Return (x, y) of the center of cell containing provided text 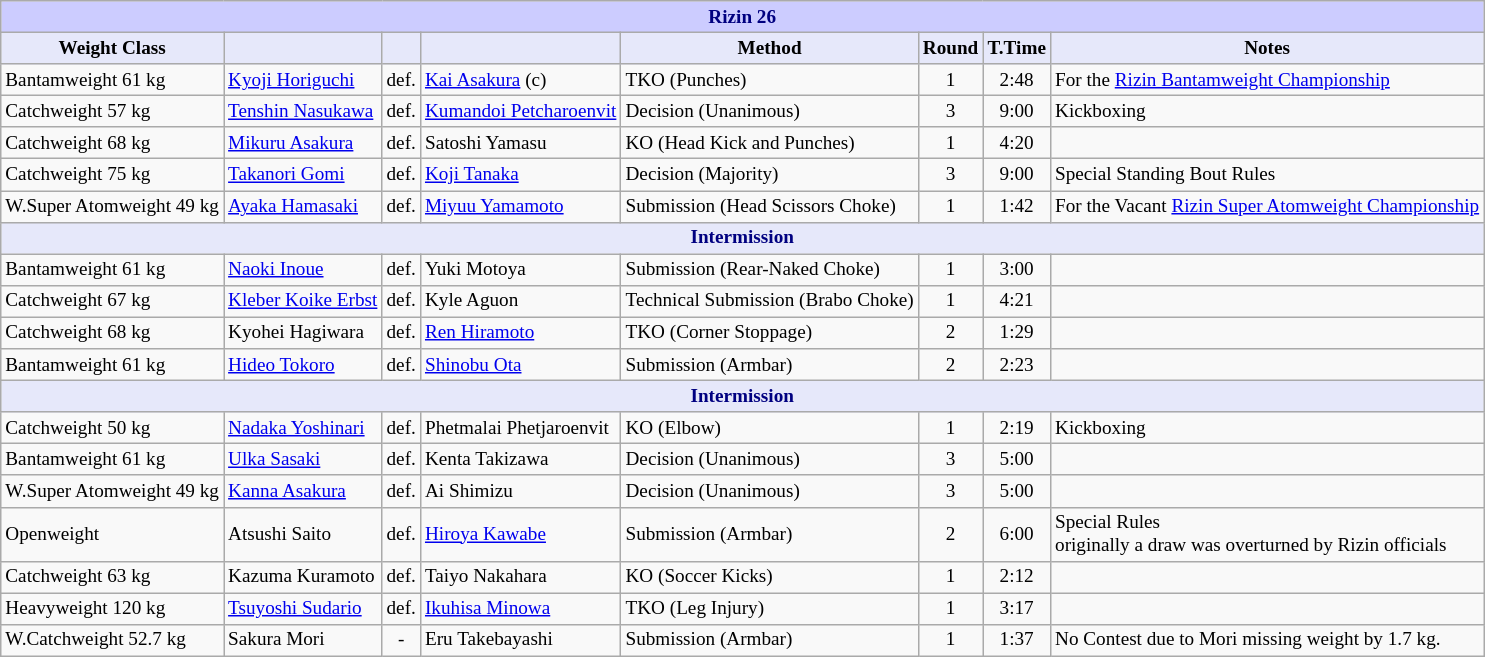
Atsushi Saito (303, 534)
Yuki Motoya (520, 270)
Mikuru Asakura (303, 143)
Catchweight 63 kg (112, 577)
- (401, 640)
Rizin 26 (742, 17)
Catchweight 75 kg (112, 175)
4:20 (1017, 143)
Ikuhisa Minowa (520, 609)
Openweight (112, 534)
TKO (Leg Injury) (770, 609)
T.Time (1017, 48)
Kumandoi Petcharoenvit (520, 111)
Kleber Koike Erbst (303, 301)
Kai Asakura (c) (520, 80)
1:42 (1017, 206)
Shinobu Ota (520, 365)
Hideo Tokoro (303, 365)
TKO (Corner Stoppage) (770, 333)
KO (Elbow) (770, 428)
Decision (Majority) (770, 175)
Weight Class (112, 48)
Hiroya Kawabe (520, 534)
Ren Hiramoto (520, 333)
Takanori Gomi (303, 175)
Kyle Aguon (520, 301)
Nadaka Yoshinari (303, 428)
Submission (Rear-Naked Choke) (770, 270)
Submission (Head Scissors Choke) (770, 206)
KO (Soccer Kicks) (770, 577)
2:19 (1017, 428)
TKO (Punches) (770, 80)
Satoshi Yamasu (520, 143)
For the Vacant Rizin Super Atomweight Championship (1266, 206)
KO (Head Kick and Punches) (770, 143)
3:17 (1017, 609)
Phetmalai Phetjaroenvit (520, 428)
Eru Takebayashi (520, 640)
Notes (1266, 48)
6:00 (1017, 534)
Ai Shimizu (520, 491)
No Contest due to Mori missing weight by 1.7 kg. (1266, 640)
Ulka Sasaki (303, 460)
Ayaka Hamasaki (303, 206)
Round (950, 48)
Catchweight 50 kg (112, 428)
Method (770, 48)
2:12 (1017, 577)
Tenshin Nasukawa (303, 111)
W.Catchweight 52.7 kg (112, 640)
For the Rizin Bantamweight Championship (1266, 80)
3:00 (1017, 270)
Kanna Asakura (303, 491)
Kyoji Horiguchi (303, 80)
Kenta Takizawa (520, 460)
Special Standing Bout Rules (1266, 175)
Koji Tanaka (520, 175)
Sakura Mori (303, 640)
Kyohei Hagiwara (303, 333)
Naoki Inoue (303, 270)
2:23 (1017, 365)
2:48 (1017, 80)
Catchweight 67 kg (112, 301)
Heavyweight 120 kg (112, 609)
4:21 (1017, 301)
Taiyo Nakahara (520, 577)
Catchweight 57 kg (112, 111)
Kazuma Kuramoto (303, 577)
Special Rulesoriginally a draw was overturned by Rizin officials (1266, 534)
Technical Submission (Brabo Choke) (770, 301)
1:37 (1017, 640)
Miyuu Yamamoto (520, 206)
Tsuyoshi Sudario (303, 609)
1:29 (1017, 333)
